Return (X, Y) of the center of cell containing provided text 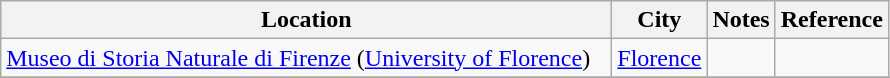
City (660, 20)
Reference (832, 20)
Museo di Storia Naturale di Firenze (University of Florence) (306, 58)
Notes (741, 20)
Location (306, 20)
Florence (660, 58)
